Find where the given text appears and provide that cell's center as (X, Y) coordinate. 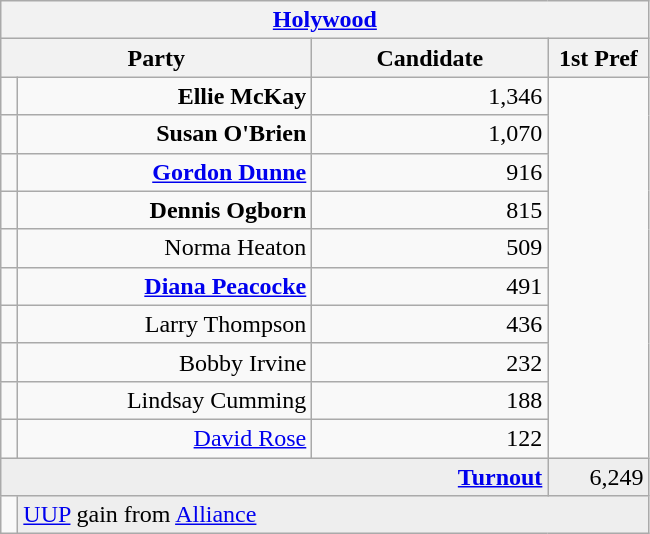
509 (430, 248)
6,249 (598, 477)
1st Pref (598, 58)
Diana Peacocke (165, 286)
Gordon Dunne (165, 172)
Turnout (274, 477)
UUP gain from Alliance (334, 515)
Holywood (325, 20)
Norma Heaton (165, 248)
815 (430, 210)
Susan O'Brien (165, 134)
David Rose (165, 438)
916 (430, 172)
1,346 (430, 96)
436 (430, 324)
122 (430, 438)
1,070 (430, 134)
Larry Thompson (165, 324)
Ellie McKay (165, 96)
Candidate (430, 58)
Party (156, 58)
232 (430, 362)
Dennis Ogborn (165, 210)
Bobby Irvine (165, 362)
188 (430, 400)
491 (430, 286)
Lindsay Cumming (165, 400)
